Provide the [X, Y] coordinate of the cell's center where the given text is located.  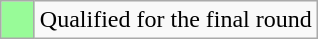
Qualified for the final round [176, 20]
